Find where the given text appears and provide that cell's center as (x, y) coordinate. 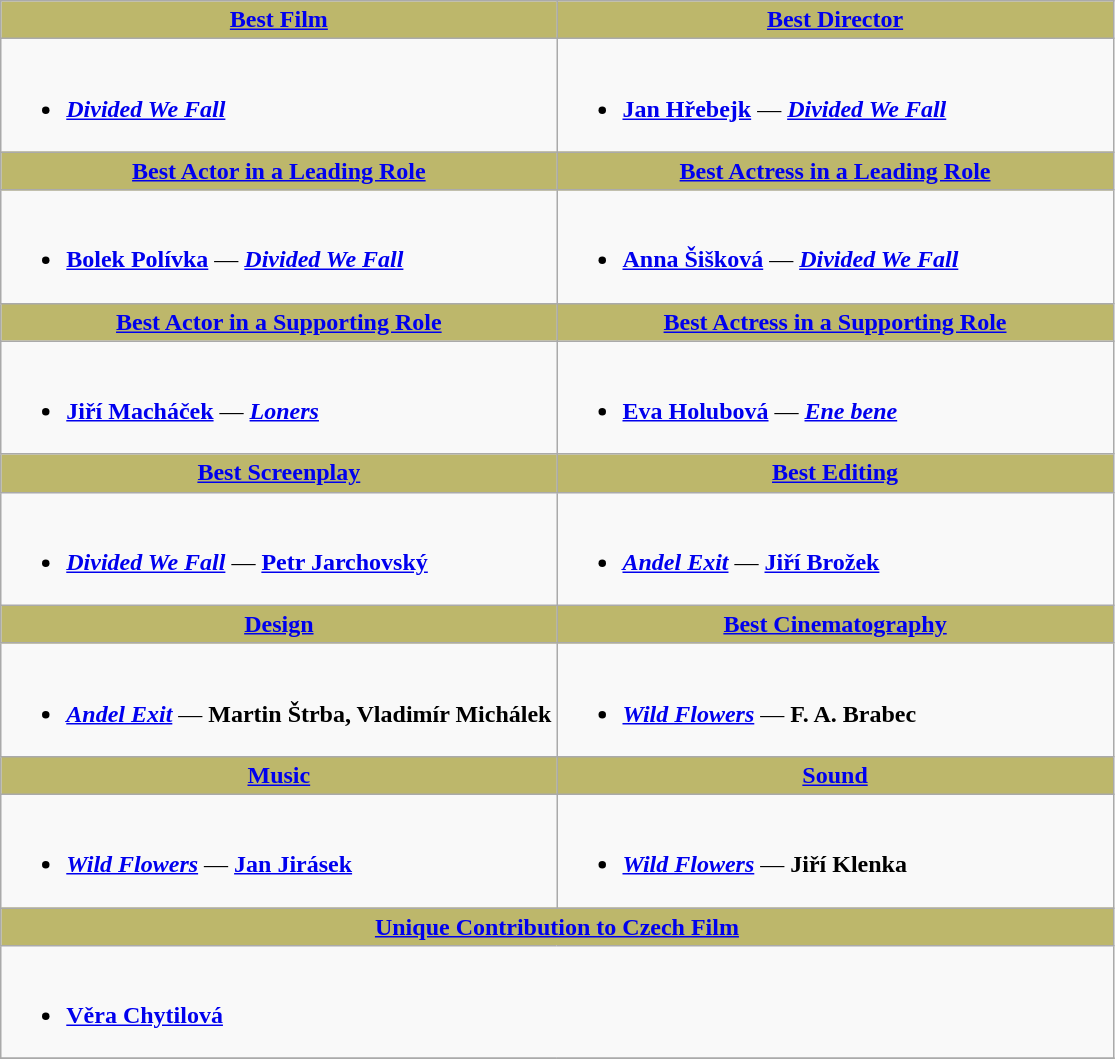
Best Actor in a Leading Role (279, 171)
Unique Contribution to Czech Film (557, 927)
Best Cinematography (835, 624)
Best Film (279, 20)
Best Actor in a Supporting Role (279, 322)
Best Actress in a Supporting Role (835, 322)
Design (279, 624)
Věra Chytilová (557, 1002)
Andel Exit — Jiří Brožek (835, 548)
Andel Exit — Martin Štrba, Vladimír Michálek (279, 700)
Wild Flowers — Jan Jirásek (279, 850)
Wild Flowers — F. A. Brabec (835, 700)
Jiří Macháček — Loners (279, 398)
Jan Hřebejk — Divided We Fall (835, 96)
Wild Flowers — Jiří Klenka (835, 850)
Eva Holubová — Ene bene (835, 398)
Bolek Polívka — Divided We Fall (279, 246)
Anna Šišková — Divided We Fall (835, 246)
Best Actress in a Leading Role (835, 171)
Best Screenplay (279, 473)
Divided We Fall (279, 96)
Best Editing (835, 473)
Sound (835, 775)
Divided We Fall — Petr Jarchovský (279, 548)
Best Director (835, 20)
Music (279, 775)
